Pinpoint the cell where the given text exists, returning its [X, Y] midpoint coordinate. 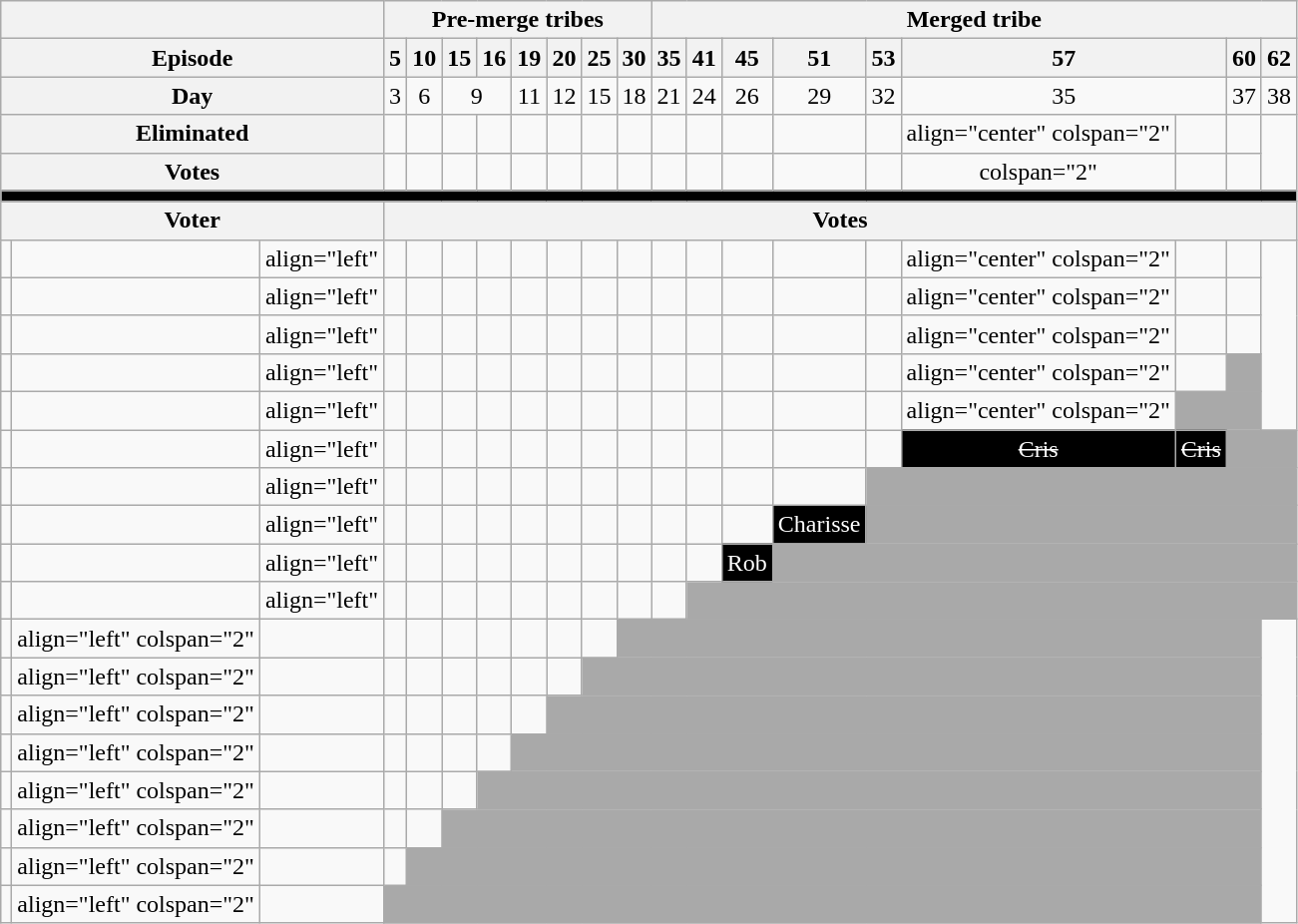
62 [1279, 58]
Pre-merge tribes [518, 20]
21 [668, 96]
32 [884, 96]
29 [819, 96]
12 [565, 96]
6 [425, 96]
53 [884, 58]
30 [635, 58]
Rob [746, 563]
11 [529, 96]
Day [193, 96]
10 [425, 58]
3 [395, 96]
24 [704, 96]
60 [1243, 58]
9 [477, 96]
18 [635, 96]
Eliminated [193, 134]
26 [746, 96]
colspan="2" [1038, 172]
5 [395, 58]
51 [819, 58]
45 [746, 58]
20 [565, 58]
38 [1279, 96]
Charisse [819, 525]
Merged tribe [974, 20]
25 [599, 58]
41 [704, 58]
37 [1243, 96]
Voter [193, 221]
57 [1064, 58]
16 [495, 58]
Episode [193, 58]
19 [529, 58]
